Determine the [x, y] coordinate at the center of the cell enclosing the given text.  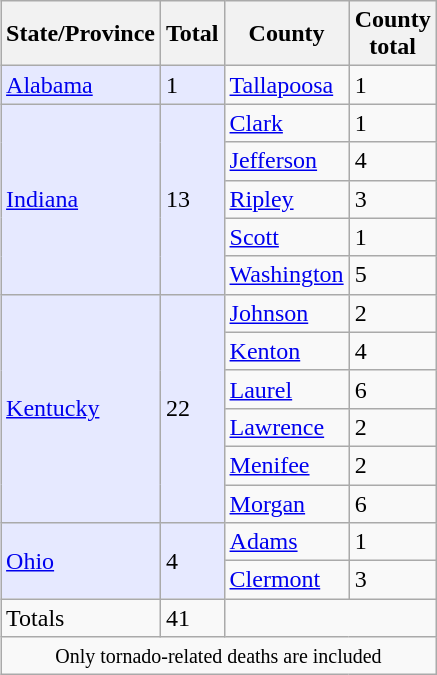
Kentucky [81, 408]
Only tornado-related deaths are included [219, 656]
Washington [286, 275]
Ripley [286, 199]
Kenton [286, 351]
Alabama [81, 85]
Johnson [286, 313]
Total [192, 34]
Lawrence [286, 427]
Clermont [286, 580]
41 [192, 618]
Morgan [286, 503]
22 [192, 408]
5 [392, 275]
Countytotal [392, 34]
Clark [286, 123]
Scott [286, 237]
Laurel [286, 389]
County [286, 34]
Totals [81, 618]
Ohio [81, 561]
Indiana [81, 199]
Adams [286, 542]
State/Province [81, 34]
Jefferson [286, 161]
13 [192, 199]
Tallapoosa [286, 85]
Menifee [286, 465]
